Determine the [X, Y] coordinate at the center of the cell enclosing the given text.  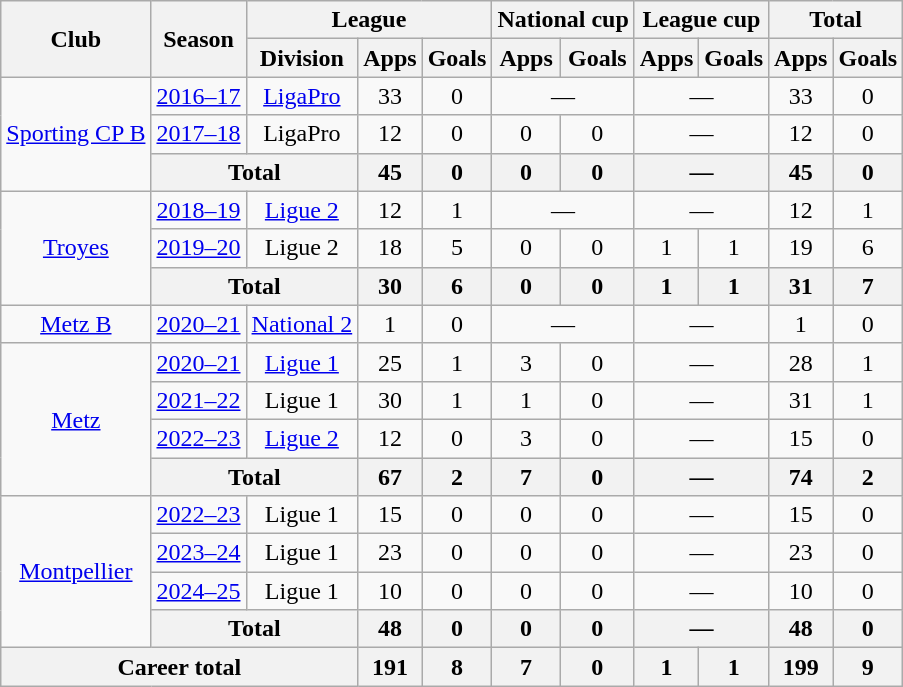
74 [801, 477]
2023–24 [198, 553]
2016–17 [198, 96]
Troyes [76, 248]
18 [390, 248]
9 [868, 667]
2017–18 [198, 134]
National 2 [302, 324]
Season [198, 39]
League [369, 20]
League cup [701, 20]
191 [390, 667]
28 [801, 362]
199 [801, 667]
Montpellier [76, 572]
25 [390, 362]
Career total [180, 667]
Metz [76, 419]
National cup [563, 20]
2021–22 [198, 400]
2019–20 [198, 248]
Club [76, 39]
2018–19 [198, 210]
19 [801, 248]
67 [390, 477]
2024–25 [198, 591]
Metz B [76, 324]
8 [457, 667]
5 [457, 248]
Division [302, 58]
Sporting CP B [76, 134]
